Output the [x, y] coordinate of the center of the cell containing the given text.  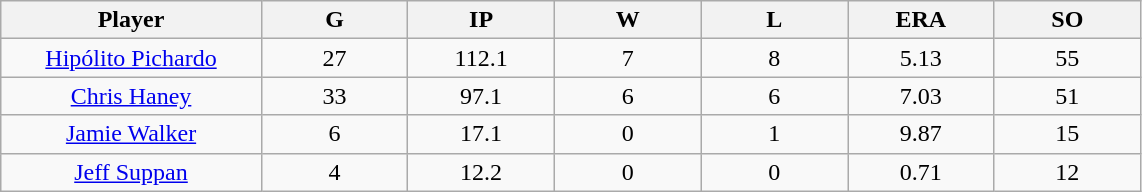
Jeff Suppan [132, 172]
12.2 [482, 172]
W [628, 20]
97.1 [482, 96]
7.03 [922, 96]
0.71 [922, 172]
1 [774, 134]
33 [334, 96]
5.13 [922, 58]
55 [1068, 58]
Chris Haney [132, 96]
ERA [922, 20]
15 [1068, 134]
L [774, 20]
Hipólito Pichardo [132, 58]
112.1 [482, 58]
Jamie Walker [132, 134]
8 [774, 58]
17.1 [482, 134]
7 [628, 58]
12 [1068, 172]
G [334, 20]
IP [482, 20]
9.87 [922, 134]
4 [334, 172]
51 [1068, 96]
Player [132, 20]
27 [334, 58]
SO [1068, 20]
